Identify which cell holds the provided text, then report its (X, Y) central coordinate. 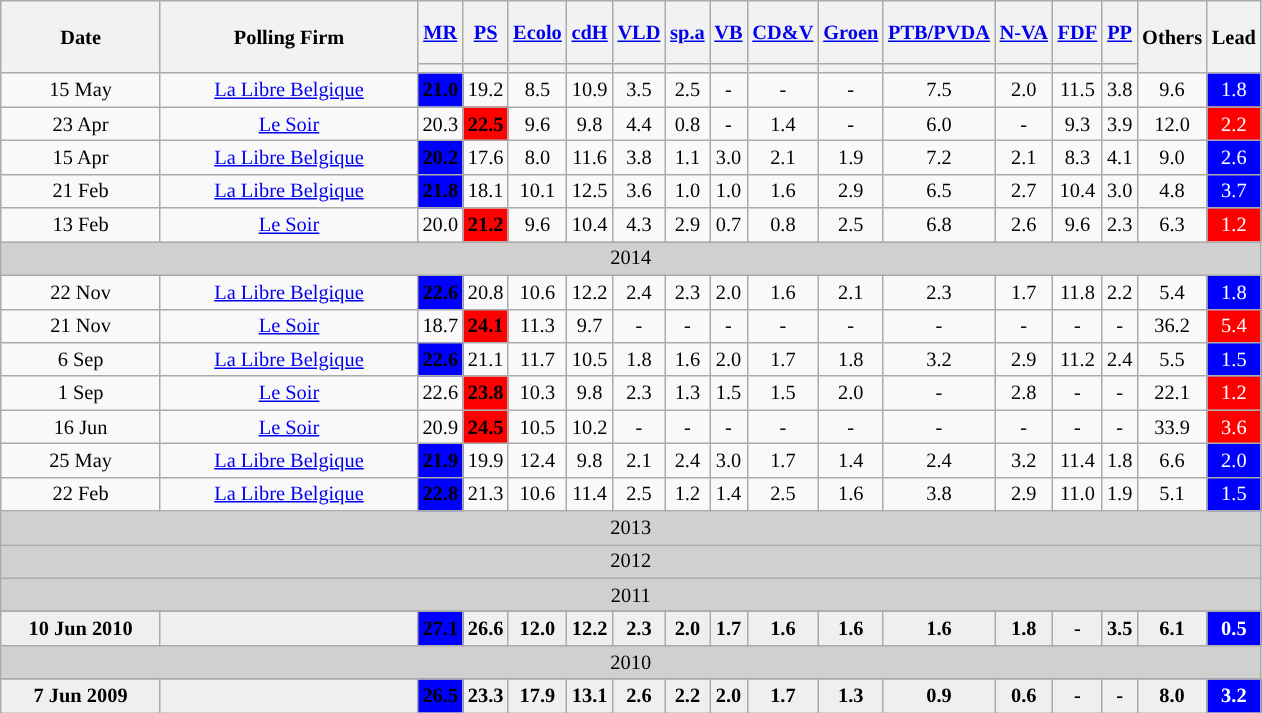
11.5 (1078, 90)
Date (81, 36)
26.5 (440, 696)
2.8 (1024, 393)
VB (729, 32)
17.6 (486, 157)
21.3 (486, 494)
4.1 (1120, 157)
11.8 (1078, 292)
22.5 (486, 124)
3.9 (1120, 124)
20.0 (440, 225)
5.5 (1172, 359)
0.6 (1024, 696)
2010 (631, 662)
18.7 (440, 326)
11.3 (537, 326)
2.7 (1024, 191)
2012 (631, 561)
10.2 (590, 427)
6.0 (939, 124)
33.9 (1172, 427)
0.7 (729, 225)
FDF (1078, 32)
11.6 (590, 157)
15 Apr (81, 157)
21.0 (440, 90)
21.1 (486, 359)
22 Feb (81, 494)
PS (486, 32)
6.8 (939, 225)
20.3 (440, 124)
23.8 (486, 393)
21.8 (440, 191)
8.3 (1078, 157)
VLD (640, 32)
5.1 (1172, 494)
18.1 (486, 191)
13 Feb (81, 225)
4.3 (640, 225)
CD&V (782, 32)
1 Sep (81, 393)
15 May (81, 90)
11.0 (1078, 494)
2011 (631, 595)
4.4 (640, 124)
PP (1120, 32)
21.9 (440, 460)
2014 (631, 258)
9.0 (1172, 157)
22.1 (1172, 393)
9.7 (590, 326)
21 Feb (81, 191)
6 Sep (81, 359)
PTB/PVDA (939, 32)
6.6 (1172, 460)
25 May (81, 460)
23 Apr (81, 124)
20.9 (440, 427)
22.8 (440, 494)
10.1 (537, 191)
26.6 (486, 629)
13.1 (590, 696)
2013 (631, 528)
sp.a (687, 32)
10 Jun 2010 (81, 629)
22 Nov (81, 292)
12.5 (590, 191)
36.2 (1172, 326)
7.2 (939, 157)
24.1 (486, 326)
1.1 (687, 157)
7.5 (939, 90)
21.2 (486, 225)
8.5 (537, 90)
19.2 (486, 90)
Polling Firm (288, 36)
17.9 (537, 696)
6.3 (1172, 225)
20.8 (486, 292)
0.5 (1234, 629)
Ecolo (537, 32)
4.8 (1172, 191)
27.1 (440, 629)
7 Jun 2009 (81, 696)
20.2 (440, 157)
21 Nov (81, 326)
11.2 (1078, 359)
23.3 (486, 696)
6.1 (1172, 629)
6.5 (939, 191)
24.5 (486, 427)
Groen (850, 32)
10.9 (590, 90)
16 Jun (81, 427)
N-VA (1024, 32)
11.7 (537, 359)
cdH (590, 32)
9.3 (1078, 124)
12.4 (537, 460)
19.9 (486, 460)
10.3 (537, 393)
Others (1172, 36)
Lead (1234, 36)
3.7 (1234, 191)
0.9 (939, 696)
MR (440, 32)
